Find where the given text appears and provide that cell's center as [x, y] coordinate. 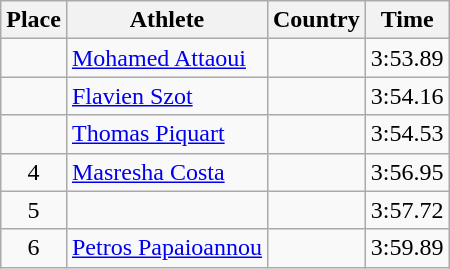
3:53.89 [407, 58]
Mohamed Attaoui [166, 58]
Place [34, 20]
4 [34, 172]
3:59.89 [407, 248]
Petros Papaioannou [166, 248]
Time [407, 20]
3:57.72 [407, 210]
Thomas Piquart [166, 134]
6 [34, 248]
Flavien Szot [166, 96]
3:54.16 [407, 96]
Country [316, 20]
3:54.53 [407, 134]
Athlete [166, 20]
3:56.95 [407, 172]
Masresha Costa [166, 172]
5 [34, 210]
